Identify which cell holds the provided text, then report its [X, Y] central coordinate. 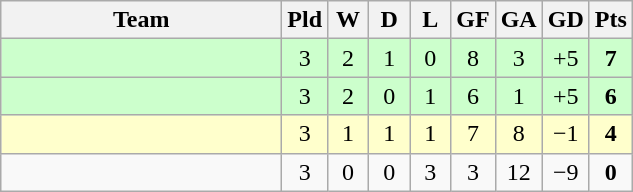
Pts [610, 20]
GA [518, 20]
4 [610, 134]
GD [566, 20]
−1 [566, 134]
12 [518, 172]
W [348, 20]
GF [473, 20]
D [390, 20]
−9 [566, 172]
Team [142, 20]
L [430, 20]
Pld [305, 20]
